Extract the [X, Y] coordinate from the center of the cell holding the provided text.  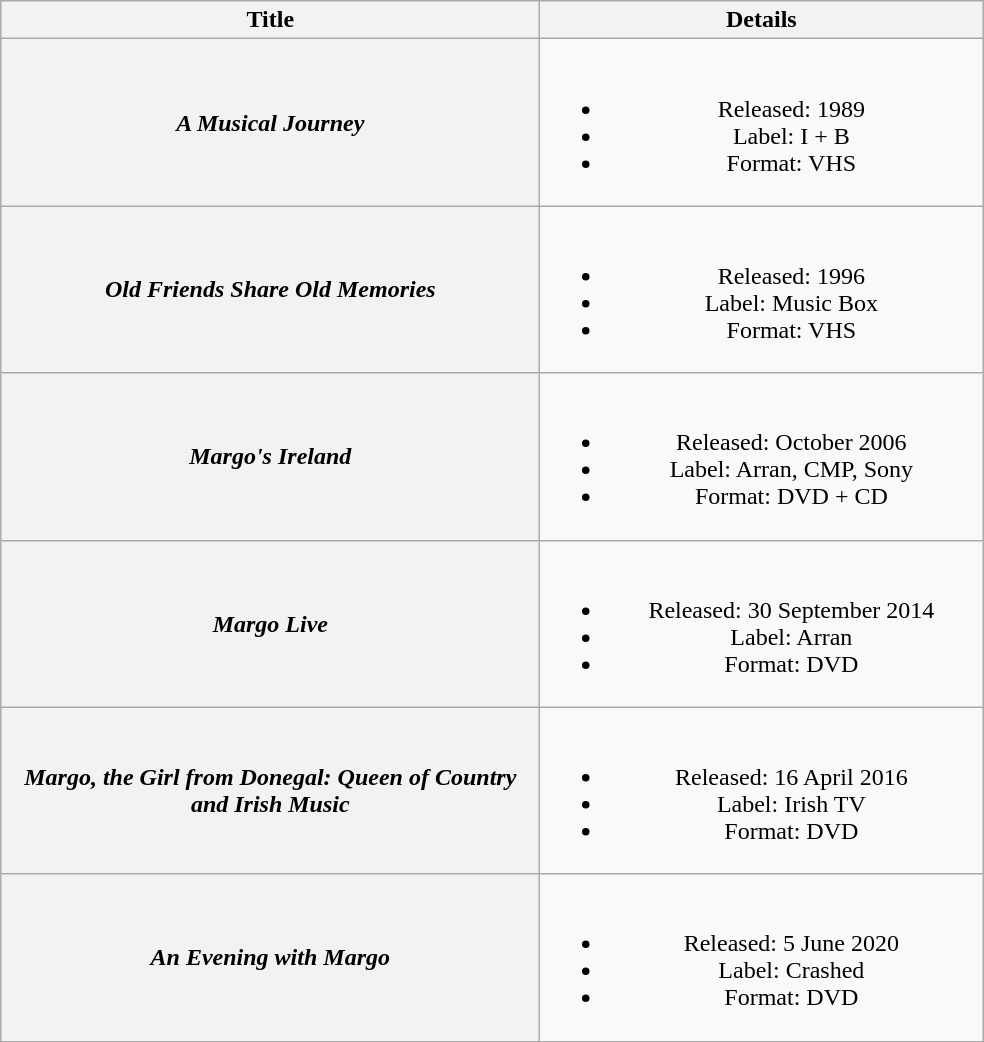
Details [762, 20]
Released: October 2006Label: Arran, CMP, SonyFormat: DVD + CD [762, 456]
Old Friends Share Old Memories [270, 290]
An Evening with Margo [270, 958]
A Musical Journey [270, 122]
Margo Live [270, 624]
Released: 1989Label: I + BFormat: VHS [762, 122]
Title [270, 20]
Margo, the Girl from Donegal: Queen of Country and Irish Music [270, 790]
Released: 1996Label: Music BoxFormat: VHS [762, 290]
Released: 16 April 2016Label: Irish TVFormat: DVD [762, 790]
Margo's Ireland [270, 456]
Released: 30 September 2014Label: ArranFormat: DVD [762, 624]
Released: 5 June 2020Label: CrashedFormat: DVD [762, 958]
